Capture the cell that displays the provided text and extract its [x, y] central coordinate. 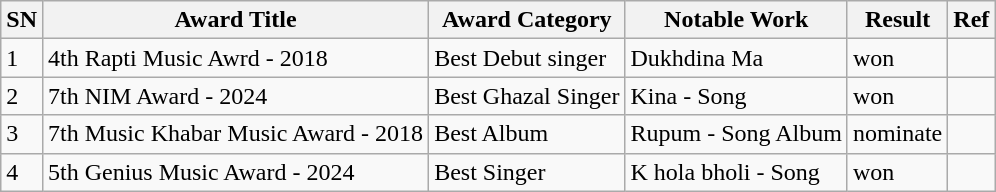
Best Album [527, 134]
Best Debut singer [527, 58]
nominate [897, 134]
Kina - Song [736, 96]
Best Singer [527, 172]
Award Category [527, 20]
7th Music Khabar Music Award - 2018 [235, 134]
1 [22, 58]
Dukhdina Ma [736, 58]
4 [22, 172]
K hola bholi - Song [736, 172]
Best Ghazal Singer [527, 96]
Rupum - Song Album [736, 134]
Award Title [235, 20]
2 [22, 96]
SN [22, 20]
5th Genius Music Award - 2024 [235, 172]
Notable Work [736, 20]
Result [897, 20]
4th Rapti Music Awrd - 2018 [235, 58]
7th NIM Award - 2024 [235, 96]
Ref [972, 20]
3 [22, 134]
